Identify which cell holds the provided text, then report its (X, Y) central coordinate. 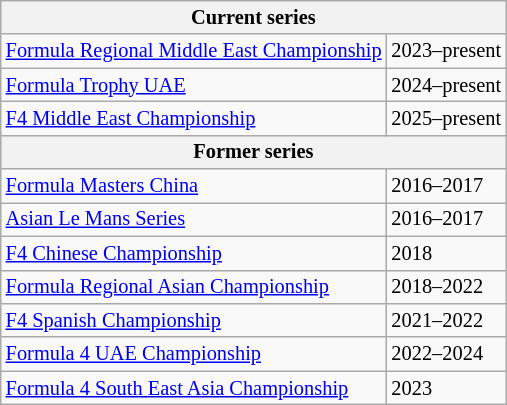
Formula Masters China (194, 186)
Current series (254, 17)
Formula Regional Asian Championship (194, 287)
2021–2022 (446, 320)
F4 Middle East Championship (194, 118)
F4 Chinese Championship (194, 253)
Former series (254, 152)
2022–2024 (446, 354)
2024–present (446, 85)
2023 (446, 388)
Formula Trophy UAE (194, 85)
F4 Spanish Championship (194, 320)
Formula 4 South East Asia Championship (194, 388)
2018–2022 (446, 287)
Formula Regional Middle East Championship (194, 51)
2023–present (446, 51)
Asian Le Mans Series (194, 219)
2025–present (446, 118)
2018 (446, 253)
Formula 4 UAE Championship (194, 354)
